Determine the (x, y) coordinate at the center of the cell enclosing the given text.  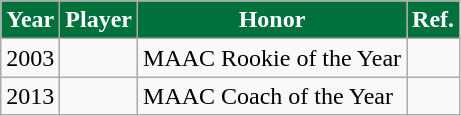
Year (30, 20)
MAAC Rookie of the Year (272, 58)
Player (99, 20)
Ref. (434, 20)
Honor (272, 20)
2003 (30, 58)
MAAC Coach of the Year (272, 96)
2013 (30, 96)
